For the text-containing cell, return its midpoint in (X, Y) coordinate format. 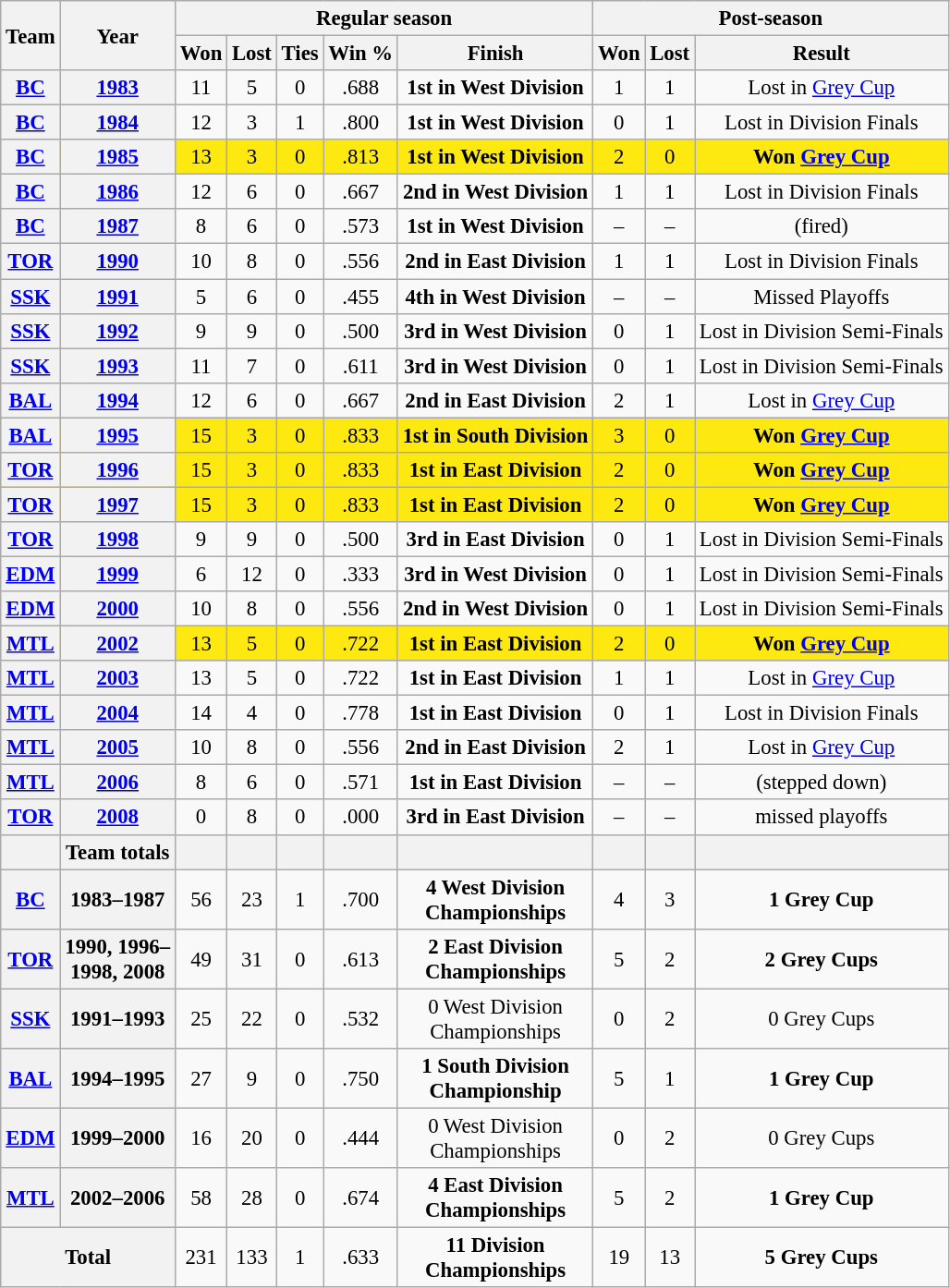
2 Grey Cups (822, 959)
1994 (117, 400)
.000 (360, 818)
Total (89, 1257)
2002–2006 (117, 1197)
4 East Division Championships (495, 1197)
20 (252, 1138)
1983 (117, 88)
(stepped down) (822, 783)
.750 (360, 1079)
2005 (117, 747)
16 (201, 1138)
22 (252, 1018)
1994–1995 (117, 1079)
(fired) (822, 226)
1983–1987 (117, 900)
1st in South Division (495, 435)
2000 (117, 609)
2003 (117, 678)
4 West Division Championships (495, 900)
.444 (360, 1138)
1987 (117, 226)
Win % (360, 54)
.613 (360, 959)
2 East Division Championships (495, 959)
Regular season (384, 18)
.700 (360, 900)
.688 (360, 88)
.778 (360, 713)
missed playoffs (822, 818)
1 South Division Championship (495, 1079)
Team (30, 35)
Missed Playoffs (822, 297)
1991–1993 (117, 1018)
28 (252, 1197)
1990, 1996–1998, 2008 (117, 959)
1999 (117, 574)
2002 (117, 644)
1986 (117, 192)
.674 (360, 1197)
1995 (117, 435)
27 (201, 1079)
1990 (117, 261)
1997 (117, 504)
Ties (299, 54)
2006 (117, 783)
49 (201, 959)
2008 (117, 818)
14 (201, 713)
133 (252, 1257)
Result (822, 54)
1993 (117, 366)
2004 (117, 713)
.532 (360, 1018)
231 (201, 1257)
19 (619, 1257)
1985 (117, 157)
1998 (117, 540)
23 (252, 900)
5 Grey Cups (822, 1257)
Post-season (771, 18)
.633 (360, 1257)
58 (201, 1197)
31 (252, 959)
.800 (360, 123)
1996 (117, 470)
1992 (117, 331)
.813 (360, 157)
7 (252, 366)
56 (201, 900)
Team totals (117, 852)
4th in West Division (495, 297)
.571 (360, 783)
Year (117, 35)
11 Division Championships (495, 1257)
.611 (360, 366)
1999–2000 (117, 1138)
.573 (360, 226)
1991 (117, 297)
.333 (360, 574)
1984 (117, 123)
.455 (360, 297)
25 (201, 1018)
Finish (495, 54)
